Locate the cell with the specified text and output its [x, y] center coordinate. 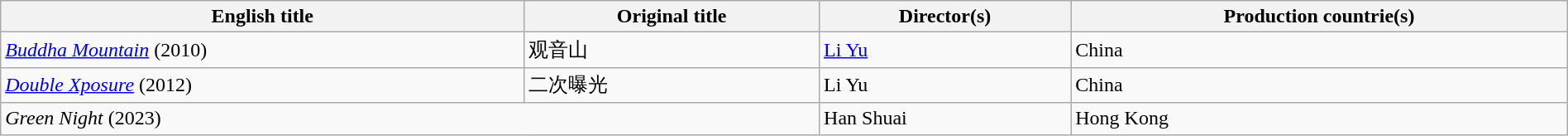
Green Night (2023) [410, 119]
二次曝光 [672, 85]
Director(s) [945, 17]
Original title [672, 17]
Double Xposure (2012) [263, 85]
Production countrie(s) [1320, 17]
Buddha Mountain (2010) [263, 50]
Han Shuai [945, 119]
Hong Kong [1320, 119]
English title [263, 17]
观音山 [672, 50]
